Scan for the cell matching the given text and deliver its [x, y] coordinate at center. 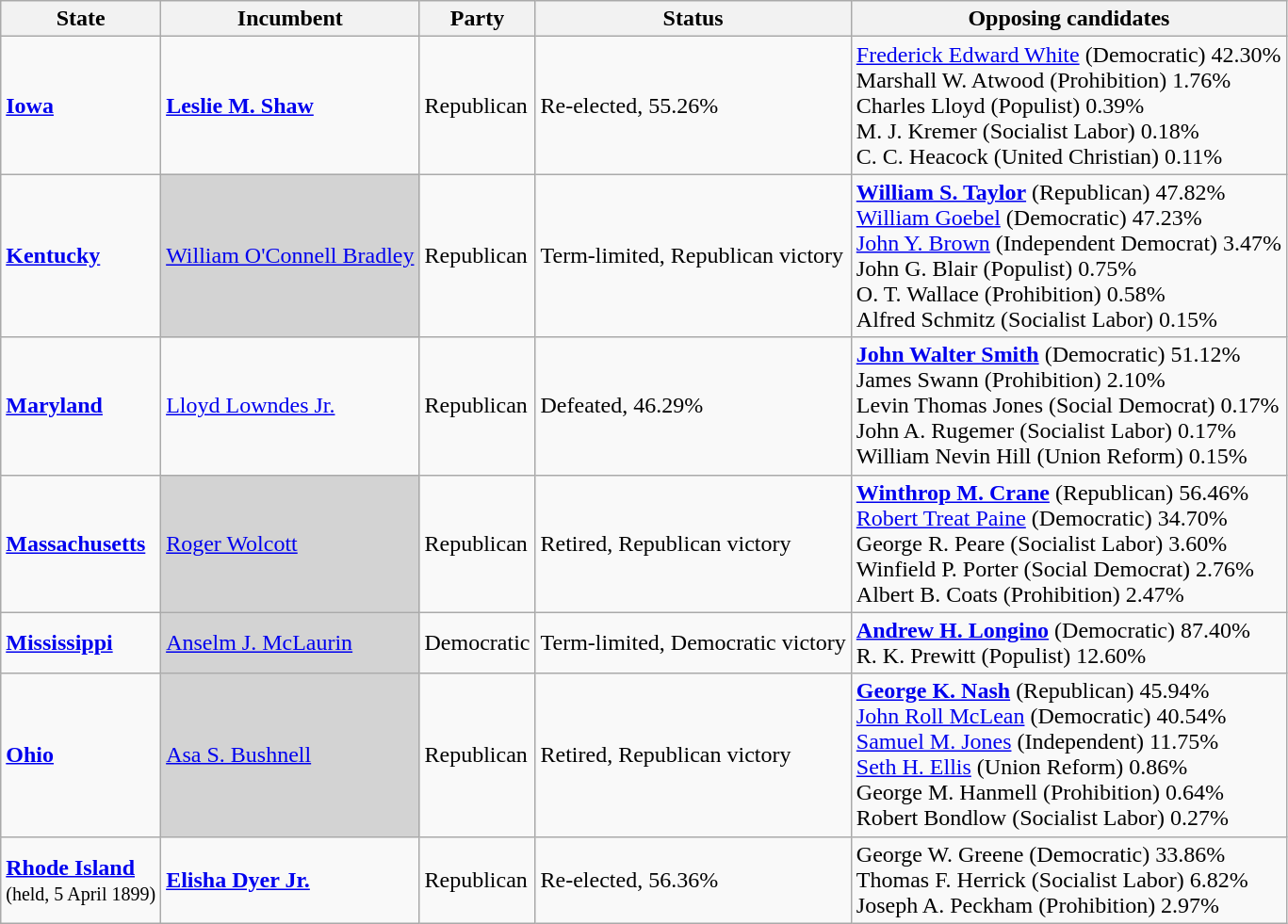
Term-limited, Republican victory [693, 256]
State [81, 19]
Defeated, 46.29% [693, 406]
Mississippi [81, 642]
Re-elected, 55.26% [693, 105]
Maryland [81, 406]
Anselm J. McLaurin [290, 642]
Term-limited, Democratic victory [693, 642]
Iowa [81, 105]
Opposing candidates [1068, 19]
Elisha Dyer Jr. [290, 880]
Asa S. Bushnell [290, 755]
Andrew H. Longino (Democratic) 87.40%R. K. Prewitt (Populist) 12.60% [1068, 642]
Kentucky [81, 256]
Incumbent [290, 19]
Status [693, 19]
William O'Connell Bradley [290, 256]
George W. Greene (Democratic) 33.86%Thomas F. Herrick (Socialist Labor) 6.82%Joseph A. Peckham (Prohibition) 2.97% [1068, 880]
Ohio [81, 755]
Re-elected, 56.36% [693, 880]
Lloyd Lowndes Jr. [290, 406]
Massachusetts [81, 543]
Party [477, 19]
Rhode Island(held, 5 April 1899) [81, 880]
Leslie M. Shaw [290, 105]
Roger Wolcott [290, 543]
Democratic [477, 642]
